Provide the (x, y) coordinate of the cell's center where the given text is located.  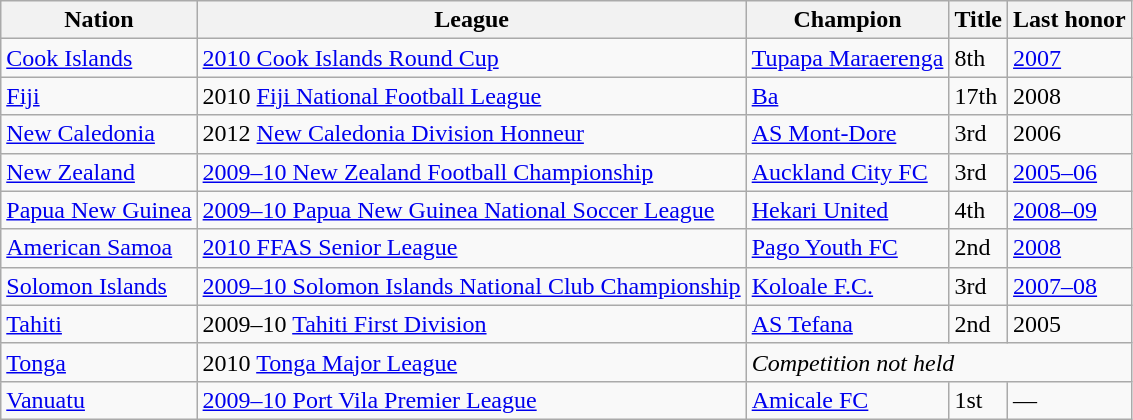
Title (978, 20)
2009–10 Papua New Guinea National Soccer League (472, 210)
AS Tefana (848, 324)
2009–10 Solomon Islands National Club Championship (472, 286)
Last honor (1070, 20)
Tahiti (99, 324)
Champion (848, 20)
8th (978, 58)
2009–10 New Zealand Football Championship (472, 172)
Hekari United (848, 210)
2008–09 (1070, 210)
2006 (1070, 134)
New Zealand (99, 172)
Pago Youth FC (848, 248)
Fiji (99, 96)
4th (978, 210)
Koloale F.C. (848, 286)
2010 Fiji National Football League (472, 96)
2012 New Caledonia Division Honneur (472, 134)
17th (978, 96)
2009–10 Port Vila Premier League (472, 400)
2010 FFAS Senior League (472, 248)
1st (978, 400)
2007–08 (1070, 286)
2005 (1070, 324)
Cook Islands (99, 58)
Competition not held (938, 362)
Amicale FC (848, 400)
2005–06 (1070, 172)
AS Mont-Dore (848, 134)
Tonga (99, 362)
2009–10 Tahiti First Division (472, 324)
American Samoa (99, 248)
League (472, 20)
New Caledonia (99, 134)
2007 (1070, 58)
Nation (99, 20)
2010 Tonga Major League (472, 362)
Auckland City FC (848, 172)
Solomon Islands (99, 286)
Vanuatu (99, 400)
— (1070, 400)
2010 Cook Islands Round Cup (472, 58)
Ba (848, 96)
Papua New Guinea (99, 210)
Tupapa Maraerenga (848, 58)
